Locate the cell with the specified text and output its (x, y) center coordinate. 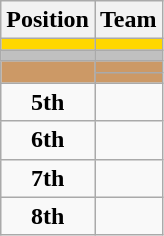
8th (48, 216)
5th (48, 102)
Team (128, 20)
7th (48, 178)
Position (48, 20)
6th (48, 140)
